Determine the [X, Y] coordinate at the center of the cell enclosing the given text.  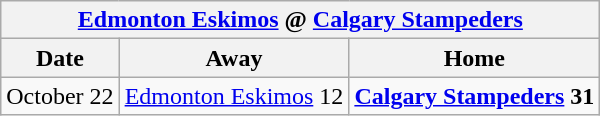
Edmonton Eskimos 12 [234, 96]
October 22 [60, 96]
Away [234, 58]
Home [474, 58]
Date [60, 58]
Edmonton Eskimos @ Calgary Stampeders [300, 20]
Calgary Stampeders 31 [474, 96]
